Output the [x, y] coordinate of the center of the cell containing the given text.  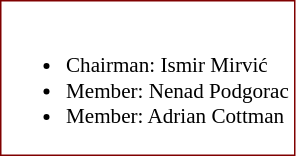
Chairman: Ismir MirvićMember: Nenad PodgoracMember: Adrian Cottman [147, 78]
